For the text-containing cell, return its midpoint in [x, y] coordinate format. 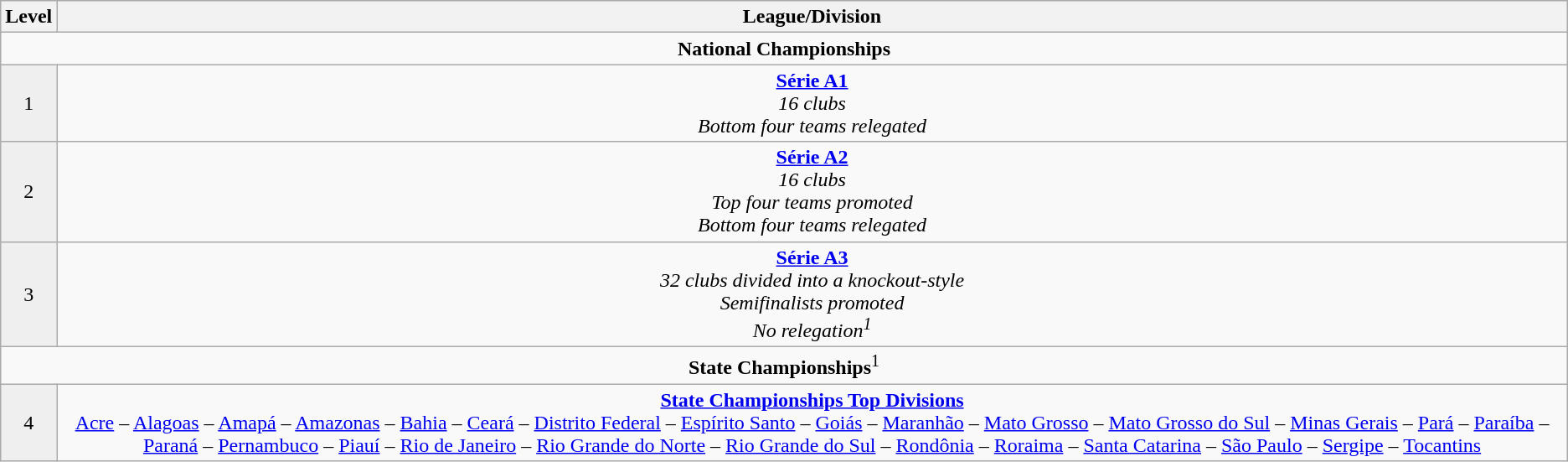
3 [28, 294]
Série A332 clubs divided into a knockout-styleSemifinalists promotedNo relegation1 [812, 294]
2 [28, 191]
National Championships [784, 49]
Série A116 clubsBottom four teams relegated [812, 103]
State Championships1 [784, 366]
4 [28, 423]
Level [28, 17]
League/Division [812, 17]
Série A216 clubsTop four teams promotedBottom four teams relegated [812, 191]
1 [28, 103]
